Capture the cell that displays the provided text and extract its (X, Y) central coordinate. 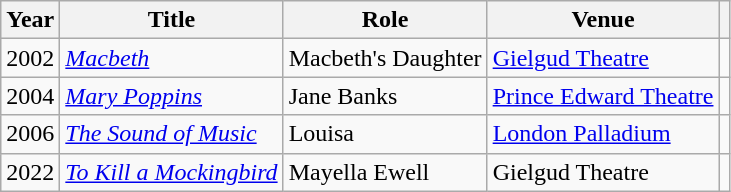
Prince Edward Theatre (603, 96)
Role (385, 20)
Venue (603, 20)
Macbeth (172, 58)
Macbeth's Daughter (385, 58)
2002 (30, 58)
Mayella Ewell (385, 172)
Louisa (385, 134)
Mary Poppins (172, 96)
2006 (30, 134)
Title (172, 20)
Jane Banks (385, 96)
2004 (30, 96)
London Palladium (603, 134)
Year (30, 20)
2022 (30, 172)
To Kill a Mockingbird (172, 172)
The Sound of Music (172, 134)
